Identify which cell holds the provided text, then report its (x, y) central coordinate. 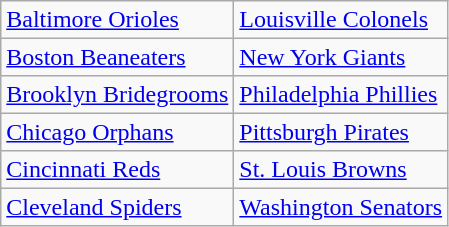
St. Louis Browns (341, 170)
New York Giants (341, 56)
Cleveland Spiders (118, 206)
Chicago Orphans (118, 132)
Washington Senators (341, 206)
Pittsburgh Pirates (341, 132)
Cincinnati Reds (118, 170)
Baltimore Orioles (118, 20)
Brooklyn Bridegrooms (118, 94)
Boston Beaneaters (118, 56)
Philadelphia Phillies (341, 94)
Louisville Colonels (341, 20)
